Determine the [X, Y] coordinate at the center of the cell enclosing the given text.  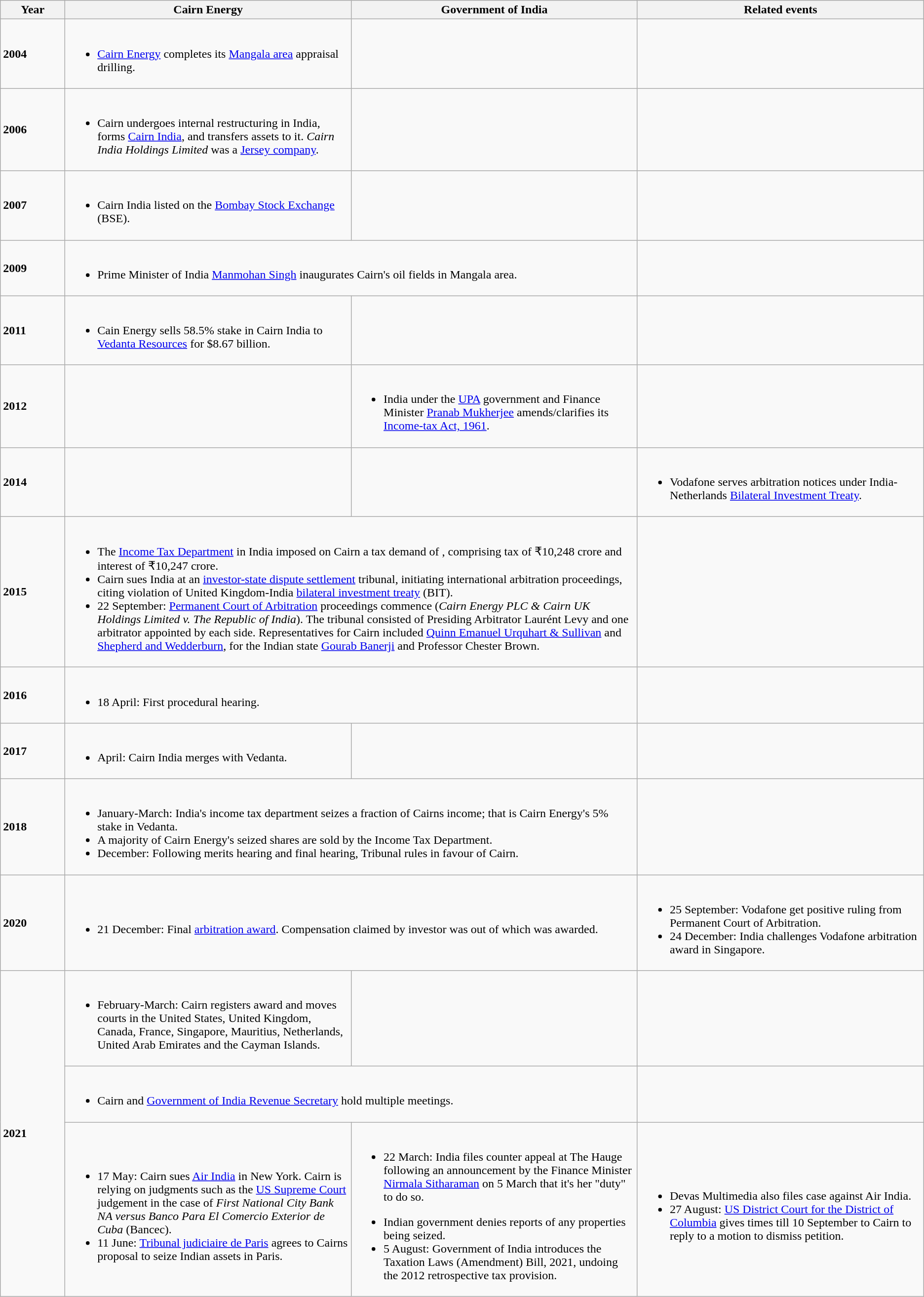
2011 [33, 330]
Government of India [495, 10]
2018 [33, 826]
Related events [780, 10]
2009 [33, 268]
Cairn Energy completes its Mangala area appraisal drilling. [208, 54]
India under the UPA government and Finance Minister Pranab Mukherjee amends/clarifies its Income-tax Act, 1961. [495, 406]
Vodafone serves arbitration notices under India-Netherlands Bilateral Investment Treaty. [780, 482]
18 April: First procedural hearing. [351, 695]
2020 [33, 923]
2007 [33, 205]
2012 [33, 406]
2016 [33, 695]
2014 [33, 482]
2017 [33, 750]
2004 [33, 54]
2021 [33, 1134]
Prime Minister of India Manmohan Singh inaugurates Cairn's oil fields in Mangala area. [351, 268]
25 September: Vodafone get positive ruling from Permanent Court of Arbitration.24 December: India challenges Vodafone arbitration award in Singapore. [780, 923]
Cairn Energy [208, 10]
Cairn India listed on the Bombay Stock Exchange (BSE). [208, 205]
Cairn undergoes internal restructuring in India, forms Cairn India, and transfers assets to it. Cairn India Holdings Limited was a Jersey company. [208, 129]
21 December: Final arbitration award. Compensation claimed by investor was out of which was awarded. [351, 923]
Year [33, 10]
2015 [33, 591]
April: Cairn India merges with Vedanta. [208, 750]
Cairn and Government of India Revenue Secretary hold multiple meetings. [351, 1094]
2006 [33, 129]
Cain Energy sells 58.5% stake in Cairn India to Vedanta Resources for $8.67 billion. [208, 330]
